From the cell containing the given text, extract its center point as (X, Y) coordinate. 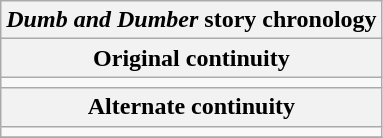
Original continuity (192, 58)
Dumb and Dumber story chronology (192, 20)
Alternate continuity (192, 107)
